Find where the given text appears and provide that cell's center as [x, y] coordinate. 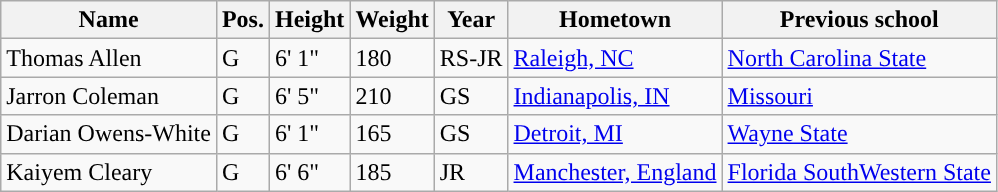
North Carolina State [859, 58]
Wayne State [859, 134]
Manchester, England [615, 172]
165 [392, 134]
Hometown [615, 20]
6' 6" [309, 172]
Weight [392, 20]
Missouri [859, 96]
Florida SouthWestern State [859, 172]
180 [392, 58]
6' 5" [309, 96]
Thomas Allen [109, 58]
210 [392, 96]
Raleigh, NC [615, 58]
Pos. [242, 20]
Darian Owens-White [109, 134]
RS-JR [471, 58]
Indianapolis, IN [615, 96]
185 [392, 172]
Name [109, 20]
Height [309, 20]
JR [471, 172]
Year [471, 20]
Jarron Coleman [109, 96]
Previous school [859, 20]
Detroit, MI [615, 134]
Kaiyem Cleary [109, 172]
